Scan for the cell matching the given text and deliver its (X, Y) coordinate at center. 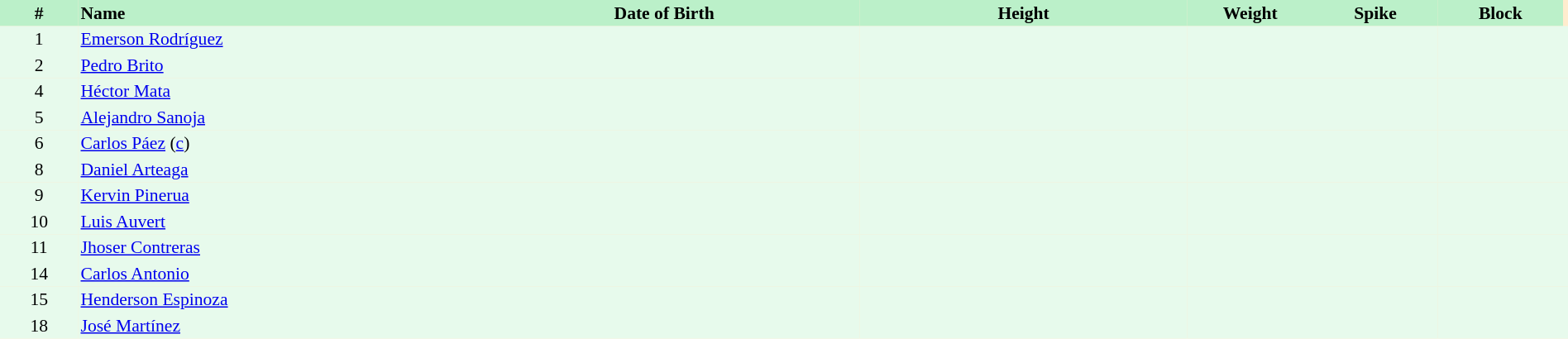
Luis Auvert (273, 222)
5 (39, 117)
Carlos Antonio (273, 274)
14 (39, 274)
10 (39, 222)
José Martínez (273, 326)
6 (39, 144)
Héctor Mata (273, 91)
# (39, 13)
4 (39, 91)
Alejandro Sanoja (273, 117)
15 (39, 299)
2 (39, 65)
Emerson Rodríguez (273, 40)
Jhoser Contreras (273, 248)
Spike (1374, 13)
Name (273, 13)
Height (1024, 13)
1 (39, 40)
8 (39, 169)
18 (39, 326)
11 (39, 248)
9 (39, 195)
Pedro Brito (273, 65)
Kervin Pinerua (273, 195)
Daniel Arteaga (273, 169)
Weight (1250, 13)
Block (1500, 13)
Henderson Espinoza (273, 299)
Date of Birth (664, 13)
Carlos Páez (c) (273, 144)
